Find where the given text appears and provide that cell's center as [X, Y] coordinate. 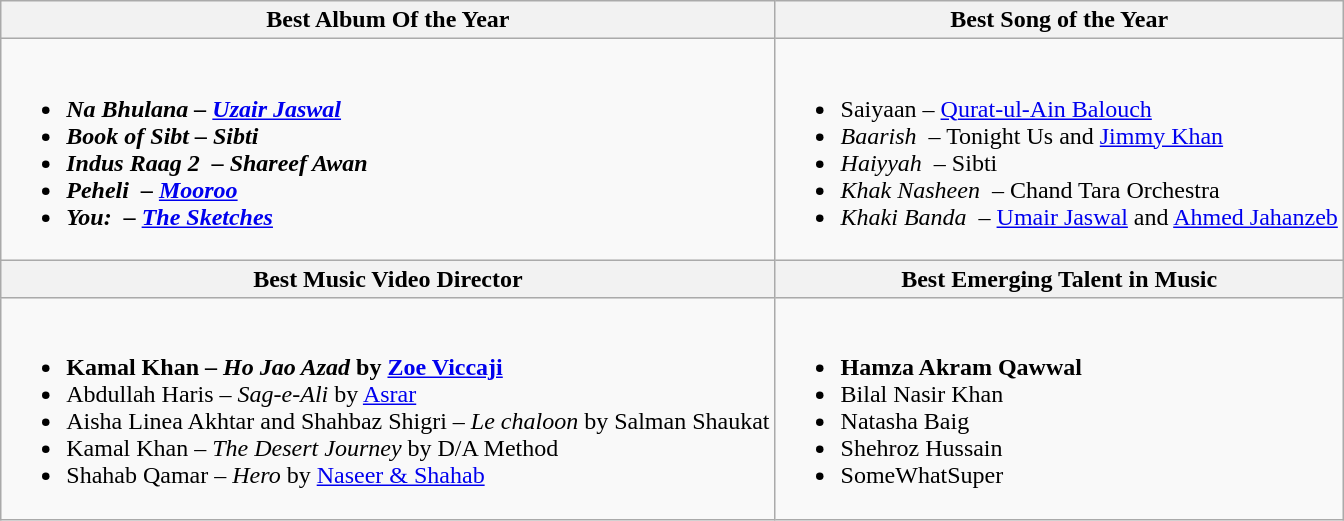
Na Bhulana – Uzair JaswalBook of Sibt – SibtiIndus Raag 2 – Shareef AwanPeheli – MoorooYou: – The Sketches [388, 150]
Best Emerging Talent in Music [1059, 279]
Best Music Video Director [388, 279]
Best Song of the Year [1059, 20]
Hamza Akram QawwalBilal Nasir KhanNatasha BaigShehroz HussainSomeWhatSuper [1059, 408]
Best Album Of the Year [388, 20]
